Output the [x, y] coordinate of the center of the cell containing the given text.  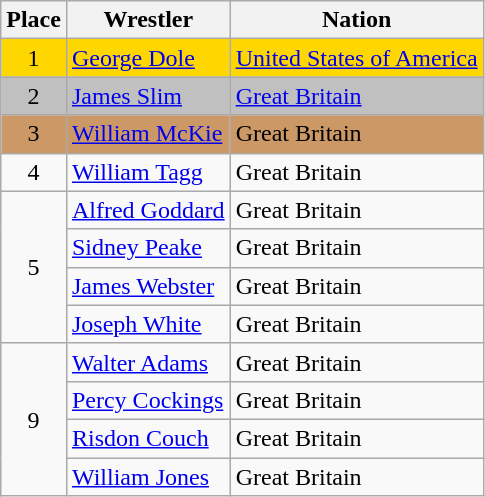
Nation [356, 20]
Percy Cockings [148, 400]
Place [34, 20]
5 [34, 267]
James Slim [148, 96]
3 [34, 134]
James Webster [148, 286]
1 [34, 58]
Joseph White [148, 324]
William Jones [148, 477]
Risdon Couch [148, 438]
United States of America [356, 58]
George Dole [148, 58]
Walter Adams [148, 362]
Wrestler [148, 20]
2 [34, 96]
Alfred Goddard [148, 210]
William Tagg [148, 172]
William McKie [148, 134]
Sidney Peake [148, 248]
4 [34, 172]
9 [34, 419]
